Identify which cell holds the provided text, then report its (x, y) central coordinate. 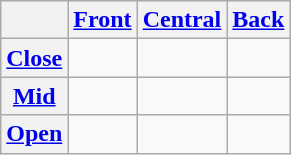
Close (34, 58)
Mid (34, 96)
Open (34, 134)
Central (182, 20)
Back (258, 20)
Front (102, 20)
